Detect which cell encompasses the target text, then output its (x, y) center coordinate. 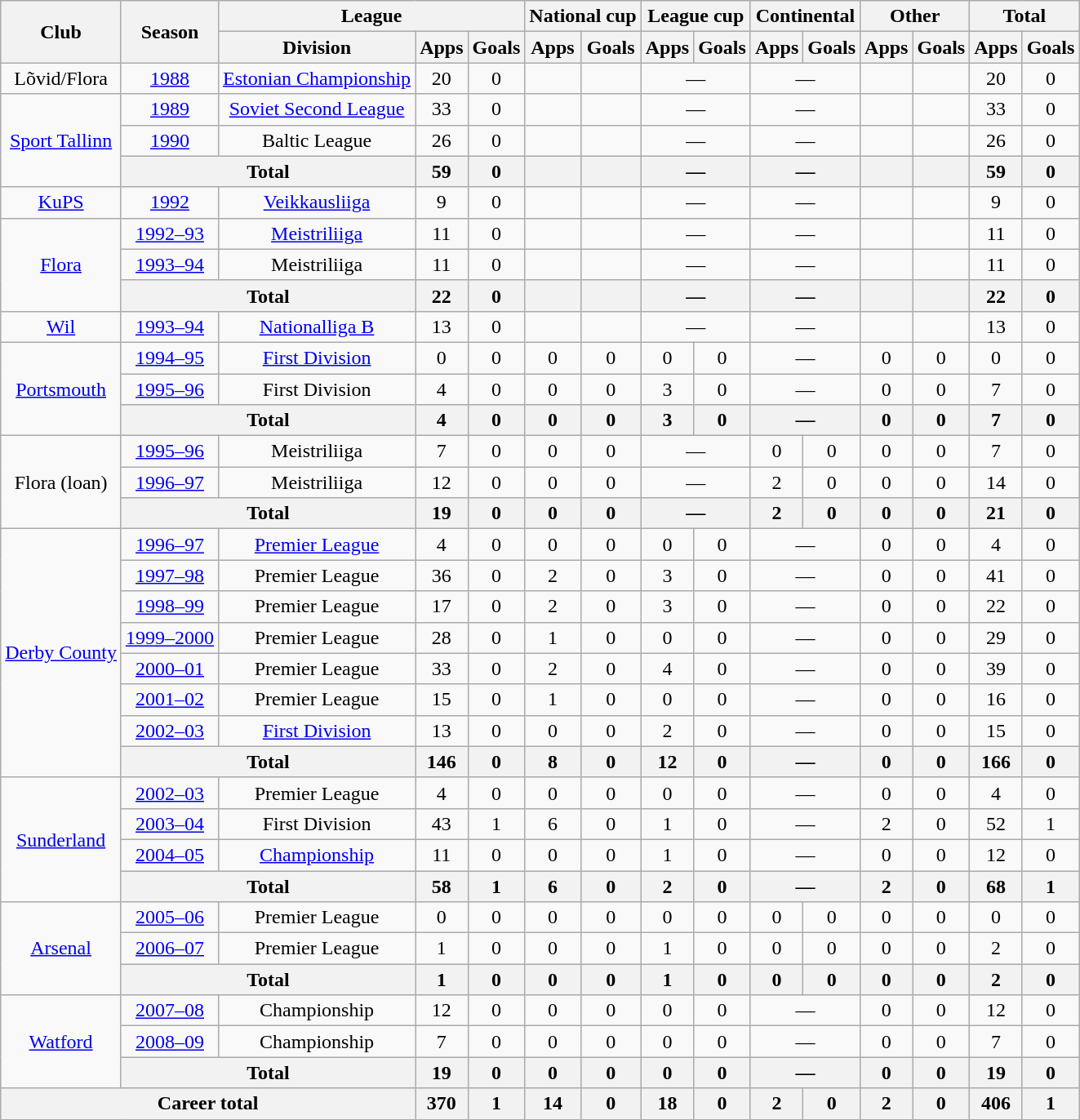
Other (915, 16)
28 (442, 638)
146 (442, 762)
36 (442, 576)
Sunderland (61, 839)
1998–99 (170, 607)
League cup (696, 16)
Sport Tallinn (61, 140)
Soviet Second League (317, 109)
2001–02 (170, 700)
1999–2000 (170, 638)
Club (61, 32)
1989 (170, 109)
41 (996, 576)
68 (996, 886)
Derby County (61, 653)
2007–08 (170, 1011)
16 (996, 700)
Season (170, 32)
2003–04 (170, 824)
2006–07 (170, 949)
29 (996, 638)
1992 (170, 202)
2004–05 (170, 855)
58 (442, 886)
Career total (208, 1104)
Baltic League (317, 140)
Lõvid/Flora (61, 78)
Flora (61, 264)
406 (996, 1104)
Nationalliga B (317, 327)
Veikkausliiga (317, 202)
Watford (61, 1042)
2008–09 (170, 1042)
Division (317, 47)
1988 (170, 78)
Estonian Championship (317, 78)
8 (553, 762)
17 (442, 607)
1994–95 (170, 358)
Wil (61, 327)
18 (667, 1104)
KuPS (61, 202)
2005–06 (170, 918)
1992–93 (170, 233)
Continental (805, 16)
National cup (583, 16)
166 (996, 762)
21 (996, 513)
43 (442, 824)
Flora (loan) (61, 482)
Arsenal (61, 949)
370 (442, 1104)
Portsmouth (61, 389)
1997–98 (170, 576)
52 (996, 824)
1990 (170, 140)
39 (996, 669)
League (372, 16)
2000–01 (170, 669)
